Locate the cell with the specified text and output its (x, y) center coordinate. 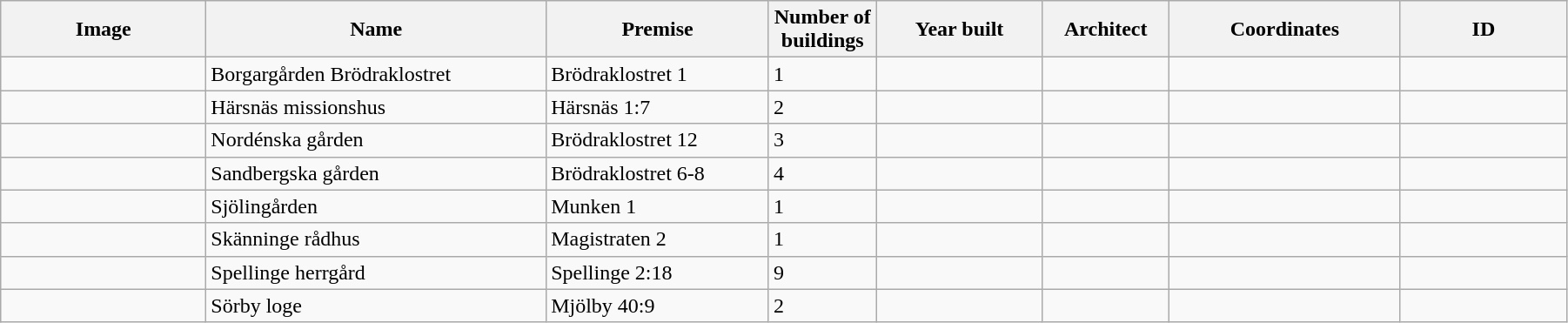
Spellinge 2:18 (658, 273)
Name (376, 30)
Brödraklostret 12 (658, 140)
4 (822, 173)
Härsnäs 1:7 (658, 107)
Mjölby 40:9 (658, 306)
9 (822, 273)
Sörby loge (376, 306)
Nordénska gården (376, 140)
Premise (658, 30)
Brödraklostret 1 (658, 74)
Architect (1105, 30)
Number ofbuildings (822, 30)
ID (1483, 30)
Sandbergska gården (376, 173)
3 (822, 140)
Coordinates (1284, 30)
Borgargården Brödraklostret (376, 74)
Brödraklostret 6-8 (658, 173)
Sjölingården (376, 206)
Magistraten 2 (658, 239)
Year built (959, 30)
Härsnäs missionshus (376, 107)
Spellinge herrgård (376, 273)
Skänninge rådhus (376, 239)
Image (104, 30)
Munken 1 (658, 206)
